Provide the (x, y) coordinate of the cell's center where the given text is located.  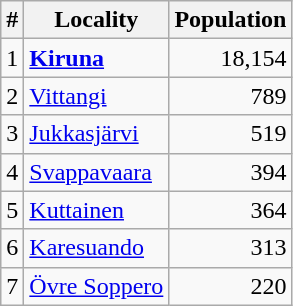
5 (12, 210)
Vittangi (96, 96)
4 (12, 172)
394 (230, 172)
6 (12, 248)
Svappavaara (96, 172)
220 (230, 286)
18,154 (230, 58)
789 (230, 96)
7 (12, 286)
Locality (96, 20)
# (12, 20)
Karesuando (96, 248)
Kiruna (96, 58)
Population (230, 20)
Kuttainen (96, 210)
Övre Soppero (96, 286)
Jukkasjärvi (96, 134)
2 (12, 96)
519 (230, 134)
313 (230, 248)
3 (12, 134)
364 (230, 210)
1 (12, 58)
